Output the (X, Y) coordinate of the center of the cell containing the given text.  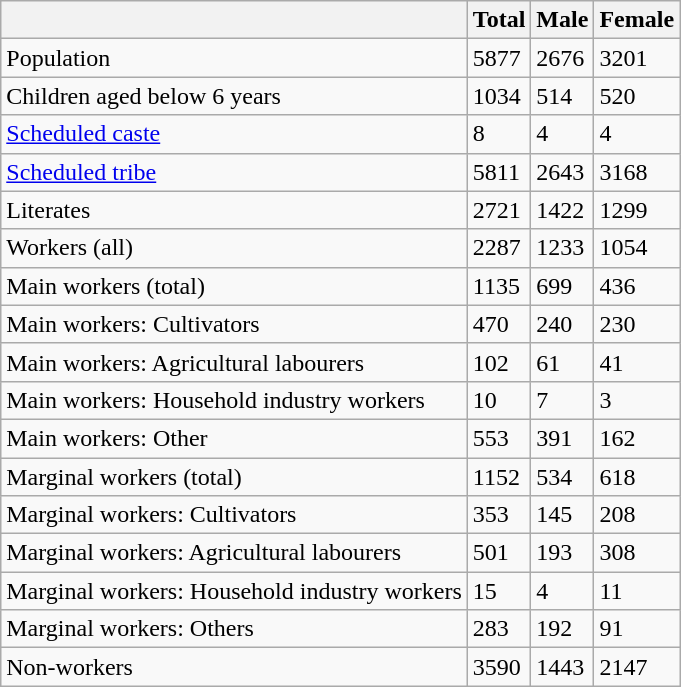
2676 (562, 58)
470 (499, 324)
Scheduled caste (234, 134)
618 (637, 477)
Non-workers (234, 667)
145 (562, 515)
1152 (499, 477)
230 (637, 324)
Main workers: Household industry workers (234, 400)
391 (562, 438)
2721 (499, 210)
501 (499, 553)
1054 (637, 248)
1233 (562, 248)
Main workers: Other (234, 438)
1135 (499, 286)
534 (562, 477)
Children aged below 6 years (234, 96)
11 (637, 591)
Marginal workers: Others (234, 629)
Population (234, 58)
91 (637, 629)
3168 (637, 172)
193 (562, 553)
102 (499, 362)
436 (637, 286)
162 (637, 438)
41 (637, 362)
15 (499, 591)
10 (499, 400)
514 (562, 96)
240 (562, 324)
7 (562, 400)
3201 (637, 58)
Main workers: Agricultural labourers (234, 362)
1299 (637, 210)
Female (637, 20)
Marginal workers: Agricultural labourers (234, 553)
5811 (499, 172)
2287 (499, 248)
8 (499, 134)
Main workers: Cultivators (234, 324)
Workers (all) (234, 248)
192 (562, 629)
553 (499, 438)
Marginal workers: Cultivators (234, 515)
Male (562, 20)
1034 (499, 96)
Literates (234, 210)
1422 (562, 210)
308 (637, 553)
2643 (562, 172)
Marginal workers (total) (234, 477)
5877 (499, 58)
3590 (499, 667)
283 (499, 629)
61 (562, 362)
1443 (562, 667)
353 (499, 515)
699 (562, 286)
520 (637, 96)
Main workers (total) (234, 286)
Marginal workers: Household industry workers (234, 591)
Total (499, 20)
2147 (637, 667)
3 (637, 400)
Scheduled tribe (234, 172)
208 (637, 515)
